Capture the cell that displays the provided text and extract its (x, y) central coordinate. 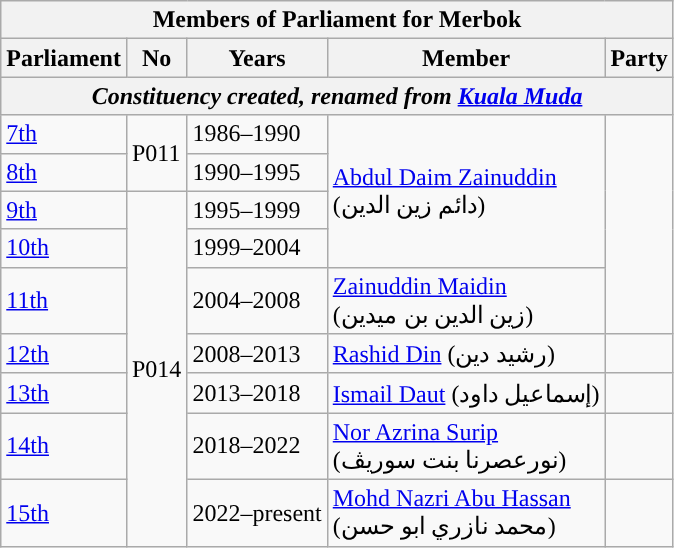
Member (466, 58)
Rashid Din (رشيد دين) (466, 354)
Zainuddin Maidin (زين الدين بن ميدين) (466, 300)
2018–2022 (257, 446)
Parliament (64, 58)
8th (64, 172)
Abdul Daim Zainuddin (دائم زين الدين) (466, 191)
Years (257, 58)
Members of Parliament for Merbok (338, 20)
Nor Azrina Surip (نورعصرنا بنت سوريڤ) (466, 446)
15th (64, 512)
10th (64, 248)
Ismail Daut (إسماعيل داود) (466, 393)
2004–2008 (257, 300)
2022–present (257, 512)
1986–1990 (257, 134)
Party (639, 58)
12th (64, 354)
9th (64, 210)
No (156, 58)
14th (64, 446)
1995–1999 (257, 210)
13th (64, 393)
P014 (156, 368)
1990–1995 (257, 172)
P011 (156, 153)
Constituency created, renamed from Kuala Muda (338, 96)
7th (64, 134)
2013–2018 (257, 393)
1999–2004 (257, 248)
11th (64, 300)
2008–2013 (257, 354)
Mohd Nazri Abu Hassan (محمد نازري ابو حسن) (466, 512)
